Determine the [X, Y] coordinate at the center of the cell enclosing the given text.  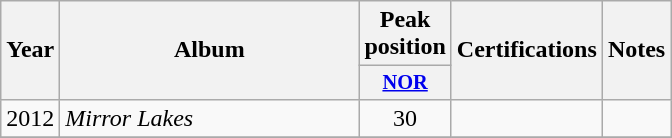
30 [405, 118]
Certifications [526, 50]
Album [210, 50]
NOR [405, 83]
Mirror Lakes [210, 118]
Year [30, 50]
Peak position [405, 34]
Notes [636, 50]
2012 [30, 118]
